Search for the cell housing the specified text and yield its [x, y] center coordinate. 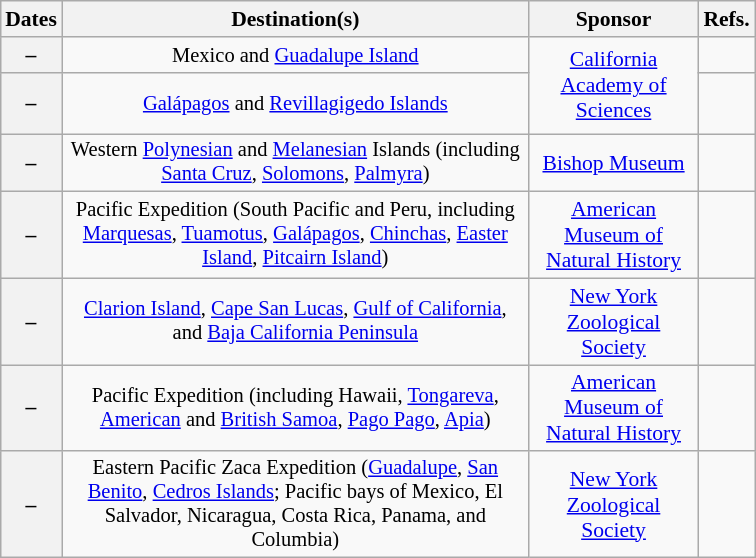
Bishop Museum [614, 163]
Mexico and Guadalupe Island [296, 55]
Pacific Expedition (South Pacific and Peru, including Marquesas, Tuamotus, Galápagos, Chinchas, Easter Island, Pitcairn Island) [296, 234]
Pacific Expedition (including Hawaii, Tongareva, American and British Samoa, Pago Pago, Apia) [296, 408]
Dates [31, 19]
Destination(s) [296, 19]
California Academy of Sciences [614, 86]
Sponsor [614, 19]
Clarion Island, Cape San Lucas, Gulf of California, and Baja California Peninsula [296, 322]
Refs. [726, 19]
Western Polynesian and Melanesian Islands (including Santa Cruz, Solomons, Palmyra) [296, 163]
Galápagos and Revillagigedo Islands [296, 104]
